Return the (x, y) coordinate for the center point of the cell that contains the specified text.  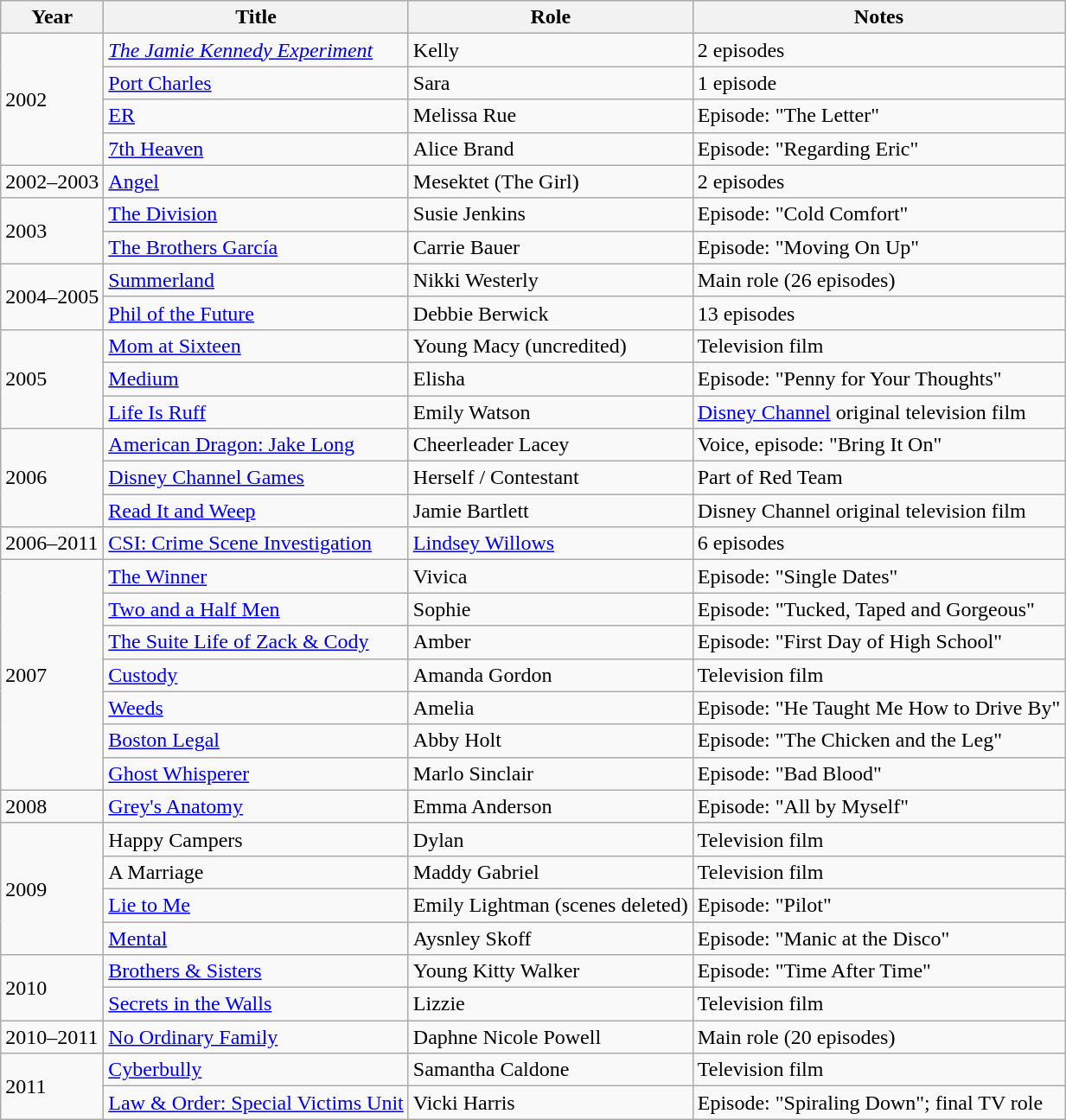
Angel (256, 181)
Elisha (550, 379)
2010–2011 (52, 1037)
Main role (20 episodes) (878, 1037)
Vicki Harris (550, 1103)
Emma Anderson (550, 806)
Episode: "Manic at the Disco" (878, 938)
Lizzie (550, 1004)
Episode: "The Letter" (878, 116)
2005 (52, 379)
2002 (52, 99)
Kelly (550, 50)
The Division (256, 214)
Mesektet (The Girl) (550, 181)
Mental (256, 938)
Law & Order: Special Victims Unit (256, 1103)
Episode: "Bad Blood" (878, 773)
Boston Legal (256, 741)
Sophie (550, 609)
Sara (550, 83)
Nikki Westerly (550, 280)
13 episodes (878, 313)
2004–2005 (52, 296)
Phil of the Future (256, 313)
Maddy Gabriel (550, 872)
Herself / Contestant (550, 478)
Episode: "Moving On Up" (878, 247)
Vivica (550, 576)
ER (256, 116)
Year (52, 17)
Title (256, 17)
Notes (878, 17)
2009 (52, 888)
Young Kitty Walker (550, 971)
Voice, episode: "Bring It On" (878, 445)
Episode: "Cold Comfort" (878, 214)
Emily Lightman (scenes deleted) (550, 905)
Jamie Bartlett (550, 511)
7th Heaven (256, 149)
Carrie Bauer (550, 247)
Happy Campers (256, 839)
Custody (256, 675)
American Dragon: Jake Long (256, 445)
Ghost Whisperer (256, 773)
1 episode (878, 83)
Lie to Me (256, 905)
Secrets in the Walls (256, 1004)
Weeds (256, 708)
Episode: "Penny for Your Thoughts" (878, 379)
Amanda Gordon (550, 675)
Debbie Berwick (550, 313)
Melissa Rue (550, 116)
The Brothers García (256, 247)
Susie Jenkins (550, 214)
No Ordinary Family (256, 1037)
Part of Red Team (878, 478)
Cheerleader Lacey (550, 445)
Aysnley Skoff (550, 938)
Young Macy (uncredited) (550, 346)
The Jamie Kennedy Experiment (256, 50)
Episode: "Pilot" (878, 905)
2002–2003 (52, 181)
6 episodes (878, 544)
Dylan (550, 839)
Grey's Anatomy (256, 806)
Medium (256, 379)
Episode: "He Taught Me How to Drive By" (878, 708)
2003 (52, 231)
The Winner (256, 576)
Episode: "All by Myself" (878, 806)
Episode: "Single Dates" (878, 576)
Amelia (550, 708)
2011 (52, 1086)
2007 (52, 675)
Abby Holt (550, 741)
The Suite Life of Zack & Cody (256, 642)
Marlo Sinclair (550, 773)
A Marriage (256, 872)
Life Is Ruff (256, 412)
Amber (550, 642)
Episode: "The Chicken and the Leg" (878, 741)
Emily Watson (550, 412)
Mom at Sixteen (256, 346)
Episode: "Time After Time" (878, 971)
2006–2011 (52, 544)
Summerland (256, 280)
CSI: Crime Scene Investigation (256, 544)
Read It and Weep (256, 511)
Episode: "Spiraling Down"; final TV role (878, 1103)
2010 (52, 988)
Episode: "Tucked, Taped and Gorgeous" (878, 609)
Disney Channel Games (256, 478)
Alice Brand (550, 149)
Port Charles (256, 83)
2008 (52, 806)
Daphne Nicole Powell (550, 1037)
Two and a Half Men (256, 609)
Role (550, 17)
Brothers & Sisters (256, 971)
Episode: "First Day of High School" (878, 642)
Cyberbully (256, 1070)
Episode: "Regarding Eric" (878, 149)
Lindsey Willows (550, 544)
2006 (52, 478)
Main role (26 episodes) (878, 280)
Samantha Caldone (550, 1070)
